For the text-containing cell, return its midpoint in (X, Y) coordinate format. 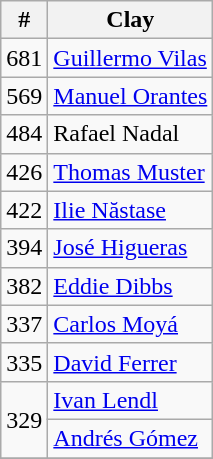
329 (24, 419)
José Higueras (130, 248)
Clay (130, 20)
Manuel Orantes (130, 96)
Andrés Gómez (130, 438)
394 (24, 248)
Ilie Năstase (130, 210)
337 (24, 324)
Rafael Nadal (130, 134)
David Ferrer (130, 362)
681 (24, 58)
Carlos Moyá (130, 324)
422 (24, 210)
Eddie Dibbs (130, 286)
# (24, 20)
335 (24, 362)
569 (24, 96)
382 (24, 286)
Guillermo Vilas (130, 58)
Ivan Lendl (130, 400)
484 (24, 134)
426 (24, 172)
Thomas Muster (130, 172)
